For the text-containing cell, return its midpoint in (x, y) coordinate format. 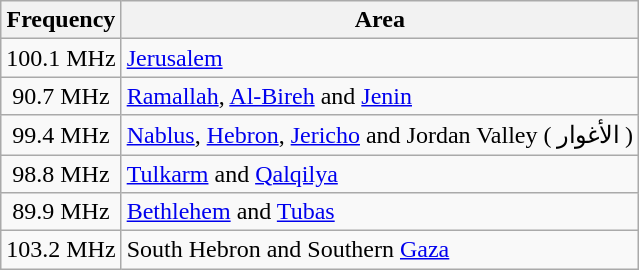
99.4 MHz (61, 135)
Jerusalem (380, 58)
89.9 MHz (61, 212)
Nablus, Hebron, Jericho and Jordan Valley ( الأغوار ) (380, 135)
98.8 MHz (61, 173)
Area (380, 20)
Bethlehem and Tubas (380, 212)
90.7 MHz (61, 96)
100.1 MHz (61, 58)
Frequency (61, 20)
Tulkarm and Qalqilya (380, 173)
South Hebron and Southern Gaza (380, 250)
Ramallah, Al-Bireh and Jenin (380, 96)
103.2 MHz (61, 250)
